Find where the given text appears and provide that cell's center as [x, y] coordinate. 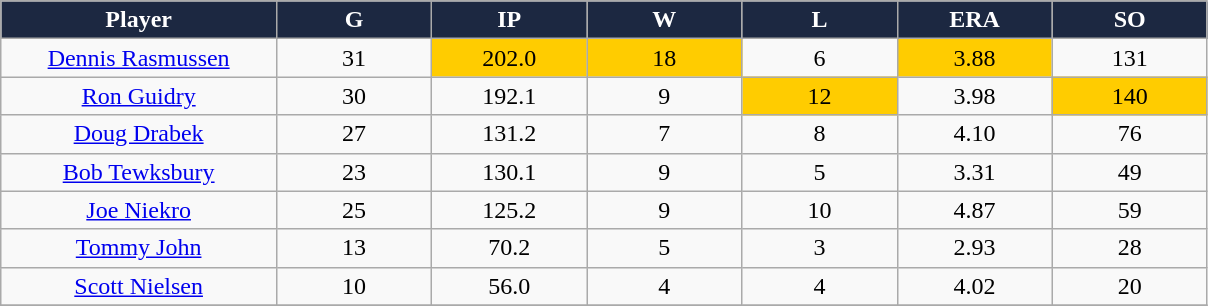
IP [510, 20]
13 [354, 248]
30 [354, 96]
2.93 [974, 248]
12 [820, 96]
Tommy John [139, 248]
L [820, 20]
18 [664, 58]
49 [1130, 172]
4.87 [974, 210]
Player [139, 20]
23 [354, 172]
ERA [974, 20]
Scott Nielsen [139, 286]
131 [1130, 58]
7 [664, 134]
131.2 [510, 134]
Dennis Rasmussen [139, 58]
59 [1130, 210]
6 [820, 58]
Ron Guidry [139, 96]
192.1 [510, 96]
28 [1130, 248]
130.1 [510, 172]
4.02 [974, 286]
W [664, 20]
27 [354, 134]
G [354, 20]
3.88 [974, 58]
140 [1130, 96]
25 [354, 210]
4.10 [974, 134]
SO [1130, 20]
8 [820, 134]
31 [354, 58]
3.98 [974, 96]
56.0 [510, 286]
70.2 [510, 248]
3 [820, 248]
76 [1130, 134]
Joe Niekro [139, 210]
125.2 [510, 210]
Bob Tewksbury [139, 172]
202.0 [510, 58]
3.31 [974, 172]
20 [1130, 286]
Doug Drabek [139, 134]
